Scan for the cell matching the given text and deliver its [x, y] coordinate at center. 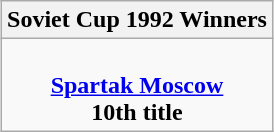
Spartak Moscow10th title [138, 85]
Soviet Cup 1992 Winners [138, 20]
